Find where the given text appears and provide that cell's center as (x, y) coordinate. 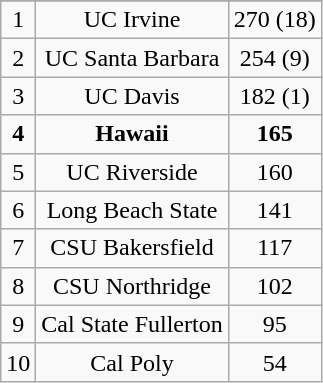
95 (274, 324)
141 (274, 210)
8 (18, 286)
9 (18, 324)
254 (9) (274, 58)
UC Irvine (132, 20)
1 (18, 20)
Hawaii (132, 134)
Cal Poly (132, 362)
UC Davis (132, 96)
160 (274, 172)
Long Beach State (132, 210)
CSU Bakersfield (132, 248)
54 (274, 362)
117 (274, 248)
UC Santa Barbara (132, 58)
2 (18, 58)
CSU Northridge (132, 286)
7 (18, 248)
270 (18) (274, 20)
6 (18, 210)
182 (1) (274, 96)
10 (18, 362)
165 (274, 134)
4 (18, 134)
5 (18, 172)
3 (18, 96)
UC Riverside (132, 172)
102 (274, 286)
Cal State Fullerton (132, 324)
